Pinpoint the cell where the given text exists, returning its [X, Y] midpoint coordinate. 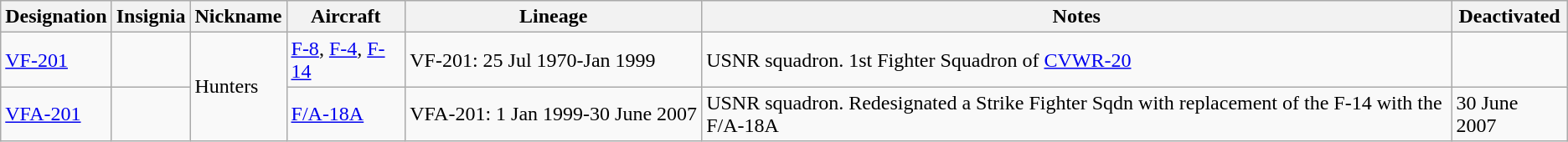
VF-201: 25 Jul 1970-Jan 1999 [554, 60]
VFA-201: 1 Jan 1999-30 June 2007 [554, 114]
Hunters [238, 87]
Lineage [554, 17]
USNR squadron. 1st Fighter Squadron of CVWR-20 [1077, 60]
Aircraft [346, 17]
Insignia [151, 17]
Designation [56, 17]
VF-201 [56, 60]
VFA-201 [56, 114]
30 June 2007 [1509, 114]
Deactivated [1509, 17]
Nickname [238, 17]
USNR squadron. Redesignated a Strike Fighter Sqdn with replacement of the F-14 with the F/A-18A [1077, 114]
F/A-18A [346, 114]
F-8, F-4, F-14 [346, 60]
Notes [1077, 17]
